From the cell containing the given text, extract its center point as (x, y) coordinate. 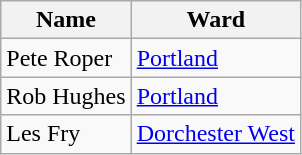
Pete Roper (66, 58)
Dorchester West (216, 134)
Name (66, 20)
Rob Hughes (66, 96)
Les Fry (66, 134)
Ward (216, 20)
